Output the (x, y) coordinate of the center of the cell containing the given text.  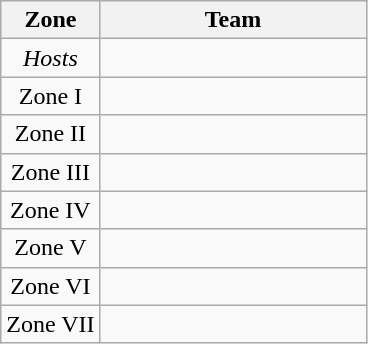
Zone IV (50, 210)
Zone III (50, 172)
Zone (50, 20)
Zone II (50, 134)
Zone VI (50, 286)
Zone VII (50, 324)
Team (233, 20)
Zone I (50, 96)
Zone V (50, 248)
Hosts (50, 58)
